Extract the [x, y] coordinate from the center of the cell holding the provided text.  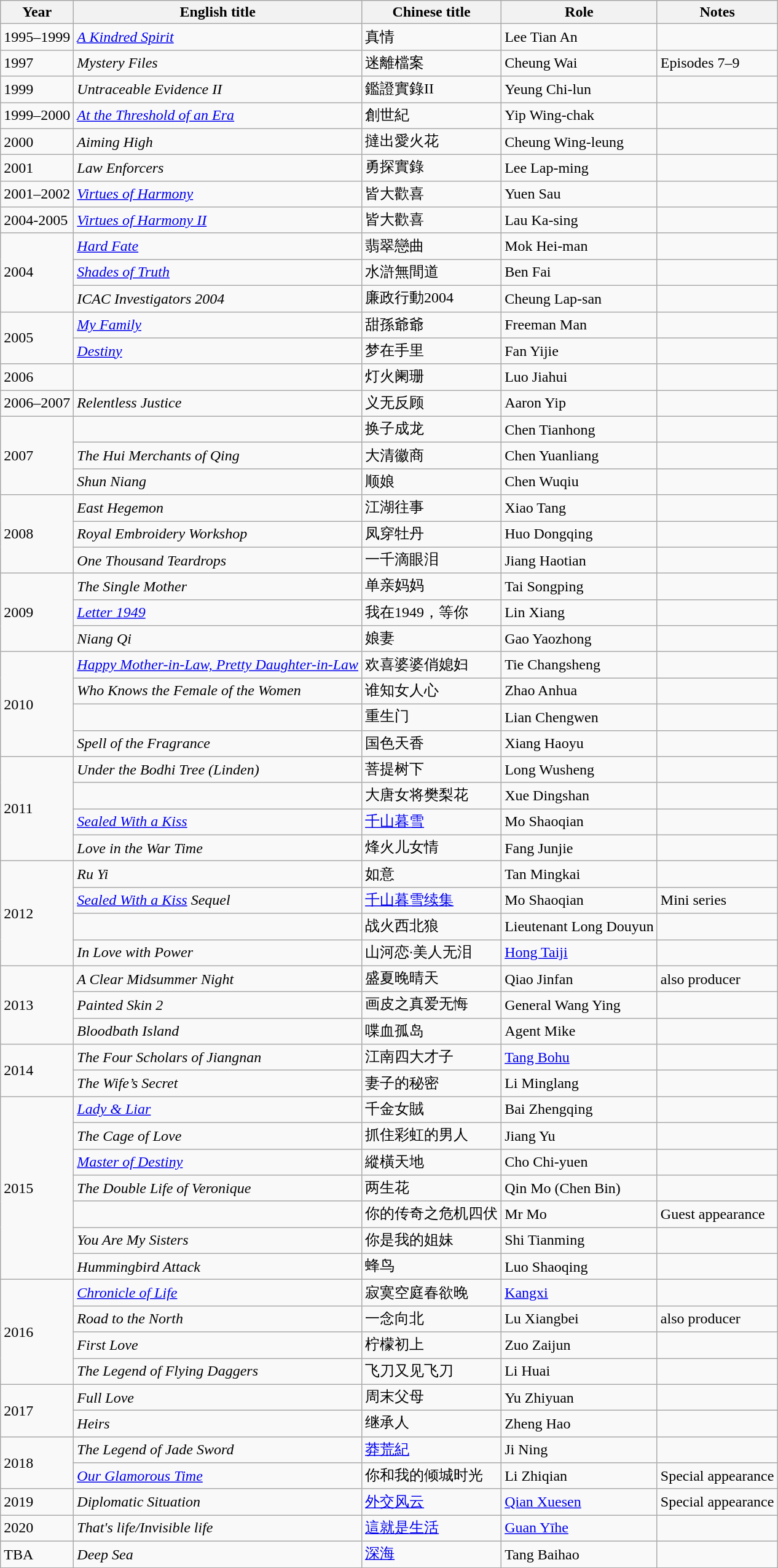
Kangxi [580, 1293]
A Clear Midsummer Night [218, 979]
两生花 [431, 1189]
TBA [37, 1554]
Full Love [218, 1398]
Lady & Liar [218, 1110]
Shi Tianming [580, 1240]
重生门 [431, 717]
Love in the War Time [218, 848]
Xiang Haoyu [580, 744]
Qiao Jinfan [580, 979]
Bai Zhengqing [580, 1110]
画皮之真爱无悔 [431, 1006]
Cheung Wai [580, 63]
2013 [37, 1005]
一千滴眼泪 [431, 561]
2006 [37, 377]
翡翠戀曲 [431, 246]
Relentless Justice [218, 403]
Who Knows the Female of the Women [218, 691]
Guan Yīhe [580, 1528]
2017 [37, 1410]
菩提树下 [431, 770]
换子成龙 [431, 429]
Lee Lap-ming [580, 168]
2018 [37, 1463]
2000 [37, 141]
国色天香 [431, 744]
One Thousand Teardrops [218, 561]
2004-2005 [37, 220]
Road to the North [218, 1319]
Diplomatic Situation [218, 1502]
顺娘 [431, 482]
Year [37, 12]
Shades of Truth [218, 273]
In Love with Power [218, 953]
Qian Xuesen [580, 1502]
2006–2007 [37, 403]
Fan Yijie [580, 352]
Chen Yuanliang [580, 456]
Spell of the Fragrance [218, 744]
Lian Chengwen [580, 717]
2001 [37, 168]
大唐女将樊梨花 [431, 795]
你的传奇之危机四伏 [431, 1215]
Jiang Haotian [580, 561]
Happy Mother-in-Law, Pretty Daughter-in-Law [218, 665]
Under the Bodhi Tree (Linden) [218, 770]
Zuo Zaijun [580, 1345]
Painted Skin 2 [218, 1006]
Lieutenant Long Douyun [580, 927]
Mr Mo [580, 1215]
Mini series [717, 900]
Cheung Wing-leung [580, 141]
Li Huai [580, 1372]
Zhao Anhua [580, 691]
1999–2000 [37, 116]
深海 [431, 1554]
继承人 [431, 1424]
千山暮雪 [431, 822]
Ji Ning [580, 1449]
Niang Qi [218, 639]
莽荒紀 [431, 1449]
Destiny [218, 352]
如意 [431, 874]
妻子的秘密 [431, 1083]
战火西北狼 [431, 927]
2015 [37, 1188]
Ru Yi [218, 874]
Freeman Man [580, 325]
Heirs [218, 1424]
2004 [37, 272]
2012 [37, 913]
Tie Changsheng [580, 665]
2016 [37, 1332]
Qin Mo (Chen Bin) [580, 1189]
甜孫爺爺 [431, 325]
Xue Dingshan [580, 795]
Chinese title [431, 12]
抓住彩虹的男人 [431, 1136]
Mystery Files [218, 63]
縱橫天地 [431, 1162]
Deep Sea [218, 1554]
2008 [37, 534]
ICAC Investigators 2004 [218, 299]
Hummingbird Attack [218, 1266]
Chen Wuqiu [580, 482]
Tai Songping [580, 586]
Yeung Chi-lun [580, 90]
Lee Tian An [580, 37]
The Cage of Love [218, 1136]
Role [580, 12]
单亲妈妈 [431, 586]
Bloodbath Island [218, 1031]
Huo Dongqing [580, 535]
Xiao Tang [580, 508]
Hard Fate [218, 246]
The Legend of Jade Sword [218, 1449]
2020 [37, 1528]
1995–1999 [37, 37]
Tang Bohu [580, 1057]
Tang Baihao [580, 1554]
2005 [37, 338]
撻出愛火花 [431, 141]
Luo Shaoqing [580, 1266]
2001–2002 [37, 194]
山河恋·美人无泪 [431, 953]
Hong Taiji [580, 953]
柠檬初上 [431, 1345]
1997 [37, 63]
Lu Xiangbei [580, 1319]
外交风云 [431, 1502]
East Hegemon [218, 508]
English title [218, 12]
你是我的姐妹 [431, 1240]
2011 [37, 809]
2014 [37, 1071]
2009 [37, 613]
Cho Chi-yuen [580, 1162]
1999 [37, 90]
Notes [717, 12]
Guest appearance [717, 1215]
創世紀 [431, 116]
The Four Scholars of Jiangnan [218, 1057]
這就是生活 [431, 1528]
Letter 1949 [218, 612]
Agent Mike [580, 1031]
Aaron Yip [580, 403]
江湖往事 [431, 508]
Virtues of Harmony [218, 194]
Gao Yaozhong [580, 639]
梦在手里 [431, 352]
盛夏晚晴天 [431, 979]
Untraceable Evidence II [218, 90]
The Double Life of Veronique [218, 1189]
勇探實錄 [431, 168]
The Wife’s Secret [218, 1083]
Aiming High [218, 141]
2007 [37, 455]
迷離檔案 [431, 63]
Li Zhiqian [580, 1476]
That's life/Invisible life [218, 1528]
2019 [37, 1502]
Ben Fai [580, 273]
水滸無間道 [431, 273]
Cheung Lap-san [580, 299]
Our Glamorous Time [218, 1476]
Sealed With a Kiss [218, 822]
义无反顾 [431, 403]
You Are My Sisters [218, 1240]
Zheng Hao [580, 1424]
Yip Wing-chak [580, 116]
Lau Ka-sing [580, 220]
烽火儿女情 [431, 848]
Fang Junjie [580, 848]
At the Threshold of an Era [218, 116]
Li Minglang [580, 1083]
Sealed With a Kiss Sequel [218, 900]
Jiang Yu [580, 1136]
真情 [431, 37]
Virtues of Harmony II [218, 220]
一念向北 [431, 1319]
鑑證實錄II [431, 90]
寂寞空庭春欲晚 [431, 1293]
Master of Destiny [218, 1162]
灯火阑珊 [431, 377]
欢喜婆婆俏媳妇 [431, 665]
First Love [218, 1345]
My Family [218, 325]
你和我的倾城时光 [431, 1476]
Tan Mingkai [580, 874]
喋血孤岛 [431, 1031]
Lin Xiang [580, 612]
The Hui Merchants of Qing [218, 456]
蜂鸟 [431, 1266]
A Kindred Spirit [218, 37]
Chen Tianhong [580, 429]
Yuen Sau [580, 194]
千山暮雪续集 [431, 900]
The Legend of Flying Daggers [218, 1372]
Yu Zhiyuan [580, 1398]
凤穿牡丹 [431, 535]
General Wang Ying [580, 1006]
廉政行動2004 [431, 299]
Chronicle of Life [218, 1293]
Luo Jiahui [580, 377]
谁知女人心 [431, 691]
千金女賊 [431, 1110]
我在1949，等你 [431, 612]
周末父母 [431, 1398]
Mok Hei-man [580, 246]
江南四大才子 [431, 1057]
飞刀又见飞刀 [431, 1372]
Long Wusheng [580, 770]
Episodes 7–9 [717, 63]
Law Enforcers [218, 168]
娘妻 [431, 639]
大清徽商 [431, 456]
The Single Mother [218, 586]
Shun Niang [218, 482]
2010 [37, 704]
Royal Embroidery Workshop [218, 535]
